From the cell containing the given text, extract its center point as [x, y] coordinate. 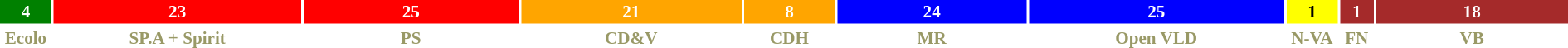
21 [631, 12]
23 [178, 12]
4 [26, 12]
24 [932, 12]
18 [1472, 12]
8 [790, 12]
